Pinpoint the cell where the given text exists, returning its (x, y) midpoint coordinate. 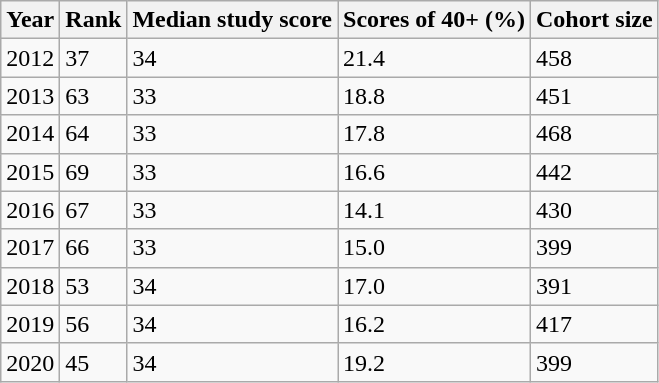
19.2 (434, 362)
Scores of 40+ (%) (434, 20)
66 (94, 248)
15.0 (434, 248)
53 (94, 286)
442 (594, 172)
Median study score (232, 20)
67 (94, 210)
2015 (30, 172)
2019 (30, 324)
417 (594, 324)
18.8 (434, 96)
21.4 (434, 58)
14.1 (434, 210)
69 (94, 172)
63 (94, 96)
37 (94, 58)
16.2 (434, 324)
16.6 (434, 172)
56 (94, 324)
2020 (30, 362)
2016 (30, 210)
64 (94, 134)
451 (594, 96)
458 (594, 58)
2012 (30, 58)
17.0 (434, 286)
17.8 (434, 134)
Rank (94, 20)
391 (594, 286)
430 (594, 210)
2017 (30, 248)
468 (594, 134)
Cohort size (594, 20)
2013 (30, 96)
45 (94, 362)
2014 (30, 134)
Year (30, 20)
2018 (30, 286)
